Find where the given text appears and provide that cell's center as (x, y) coordinate. 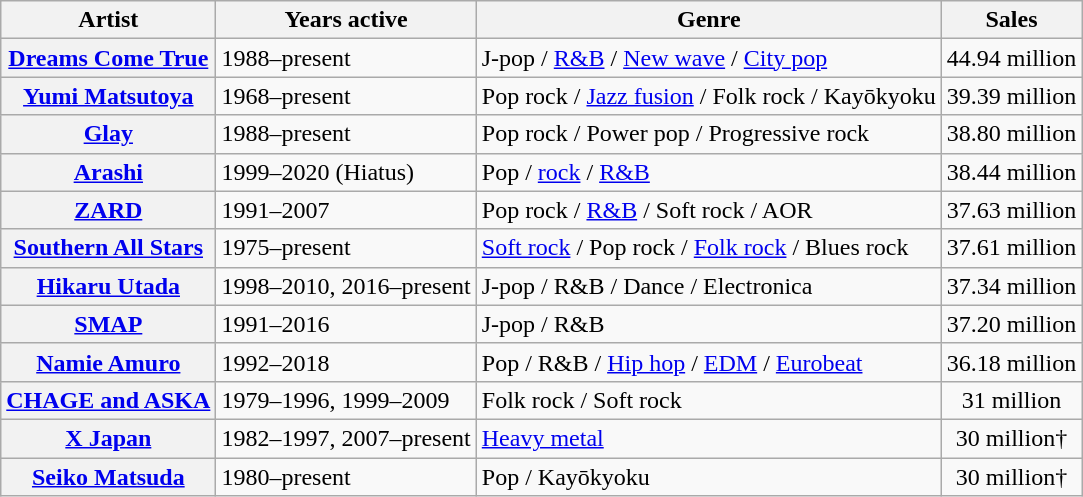
Genre (708, 20)
1992–2018 (346, 362)
1991–2016 (346, 324)
Dreams Come True (108, 58)
SMAP (108, 324)
Southern All Stars (108, 248)
37.20 million (1011, 324)
Soft rock / Pop rock / Folk rock / Blues rock (708, 248)
Heavy metal (708, 438)
37.61 million (1011, 248)
Glay (108, 134)
1980–present (346, 477)
Years active (346, 20)
Namie Amuro (108, 362)
44.94 million (1011, 58)
38.80 million (1011, 134)
38.44 million (1011, 172)
Artist (108, 20)
J-pop / R&B (708, 324)
1982–1997, 2007–present (346, 438)
1991–2007 (346, 210)
39.39 million (1011, 96)
J-pop / R&B / New wave / City pop (708, 58)
37.63 million (1011, 210)
31 million (1011, 400)
Arashi (108, 172)
Pop / Kayōkyoku (708, 477)
X Japan (108, 438)
1968–present (346, 96)
1979–1996, 1999–2009 (346, 400)
Pop / R&B / Hip hop / EDM / Eurobeat (708, 362)
ZARD (108, 210)
37.34 million (1011, 286)
Seiko Matsuda (108, 477)
Yumi Matsutoya (108, 96)
Sales (1011, 20)
Pop rock / Jazz fusion / Folk rock / Kayōkyoku (708, 96)
1975–present (346, 248)
1998–2010, 2016–present (346, 286)
Hikaru Utada (108, 286)
Pop / rock / R&B (708, 172)
Pop rock / R&B / Soft rock / AOR (708, 210)
J-pop / R&B / Dance / Electronica (708, 286)
Pop rock / Power pop / Progressive rock (708, 134)
CHAGE and ASKA (108, 400)
1999–2020 (Hiatus) (346, 172)
36.18 million (1011, 362)
Folk rock / Soft rock (708, 400)
